Detect which cell encompasses the target text, then output its [X, Y] center coordinate. 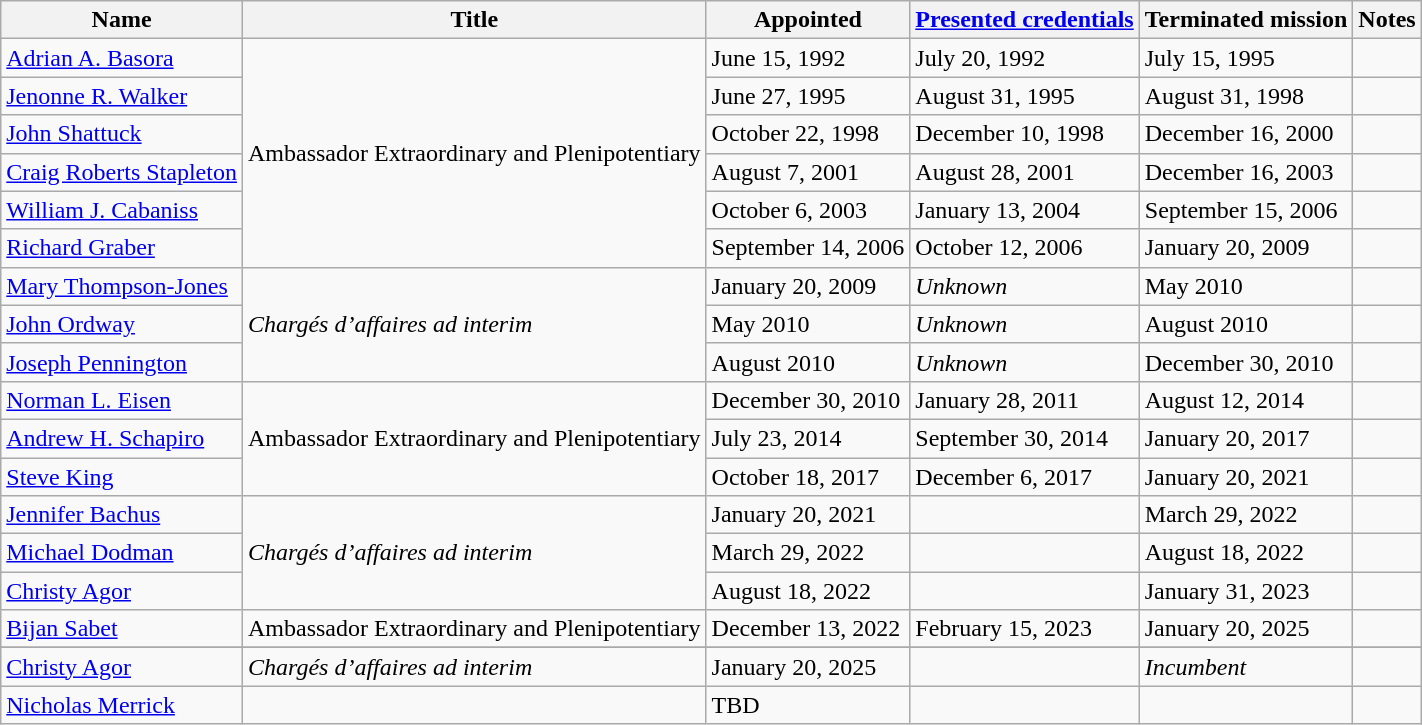
Norman L. Eisen [122, 400]
July 15, 1995 [1246, 58]
Mary Thompson-Jones [122, 286]
June 27, 1995 [808, 96]
William J. Cabaniss [122, 210]
December 6, 2017 [1024, 477]
Craig Roberts Stapleton [122, 172]
December 10, 1998 [1024, 134]
December 16, 2000 [1246, 134]
Joseph Pennington [122, 362]
Title [474, 20]
October 18, 2017 [808, 477]
January 28, 2011 [1024, 400]
TBD [808, 705]
December 16, 2003 [1246, 172]
Terminated mission [1246, 20]
Michael Dodman [122, 553]
August 28, 2001 [1024, 172]
January 20, 2017 [1246, 438]
August 31, 1998 [1246, 96]
October 22, 1998 [808, 134]
July 20, 1992 [1024, 58]
August 12, 2014 [1246, 400]
Jenonne R. Walker [122, 96]
Andrew H. Schapiro [122, 438]
Jennifer Bachus [122, 515]
September 14, 2006 [808, 248]
February 15, 2023 [1024, 629]
Incumbent [1246, 667]
Name [122, 20]
October 12, 2006 [1024, 248]
September 15, 2006 [1246, 210]
John Ordway [122, 324]
October 6, 2003 [808, 210]
June 15, 1992 [808, 58]
August 7, 2001 [808, 172]
Notes [1387, 20]
Nicholas Merrick [122, 705]
Appointed [808, 20]
August 31, 1995 [1024, 96]
Steve King [122, 477]
Richard Graber [122, 248]
Adrian A. Basora [122, 58]
January 31, 2023 [1246, 591]
John Shattuck [122, 134]
July 23, 2014 [808, 438]
December 13, 2022 [808, 629]
January 13, 2004 [1024, 210]
Bijan Sabet [122, 629]
Presented credentials [1024, 20]
September 30, 2014 [1024, 438]
